Identify which cell holds the provided text, then report its (x, y) central coordinate. 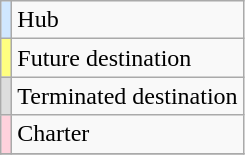
Terminated destination (128, 96)
Hub (128, 20)
Future destination (128, 58)
Charter (128, 134)
